Capture the cell that displays the provided text and extract its [x, y] central coordinate. 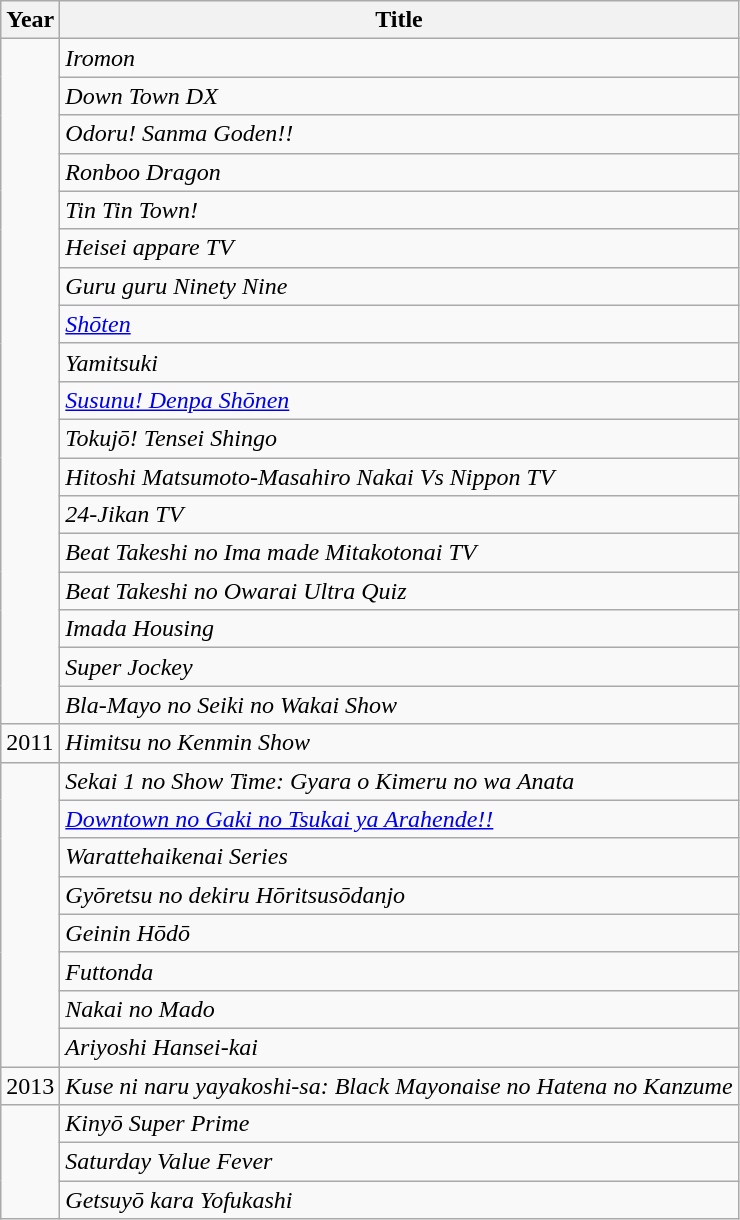
Title [399, 20]
Saturday Value Fever [399, 1162]
2011 [30, 743]
Tokujō! Tensei Shingo [399, 438]
Imada Housing [399, 629]
Tin Tin Town! [399, 210]
Warattehaikenai Series [399, 857]
Guru guru Ninety Nine [399, 286]
Heisei appare TV [399, 248]
Beat Takeshi no Ima made Mitakotonai TV [399, 553]
Hitoshi Matsumoto-Masahiro Nakai Vs Nippon TV [399, 477]
Kuse ni naru yayakoshi-sa: Black Mayonaise no Hatena no Kanzume [399, 1085]
Odoru! Sanma Goden!! [399, 134]
Ariyoshi Hansei-kai [399, 1047]
Beat Takeshi no Owarai Ultra Quiz [399, 591]
Nakai no Mado [399, 1009]
Kinyō Super Prime [399, 1124]
Super Jockey [399, 667]
Ronboo Dragon [399, 172]
Susunu! Denpa Shōnen [399, 400]
Yamitsuki [399, 362]
Bla-Mayo no Seiki no Wakai Show [399, 705]
Getsuyō kara Yofukashi [399, 1200]
Gyōretsu no dekiru Hōritsusōdanjo [399, 895]
Himitsu no Kenmin Show [399, 743]
Futtonda [399, 971]
Geinin Hōdō [399, 933]
Shōten [399, 324]
Down Town DX [399, 96]
24-Jikan TV [399, 515]
Iromon [399, 58]
Year [30, 20]
2013 [30, 1085]
Sekai 1 no Show Time: Gyara o Kimeru no wa Anata [399, 781]
Downtown no Gaki no Tsukai ya Arahende!! [399, 819]
